Detect which cell encompasses the target text, then output its [x, y] center coordinate. 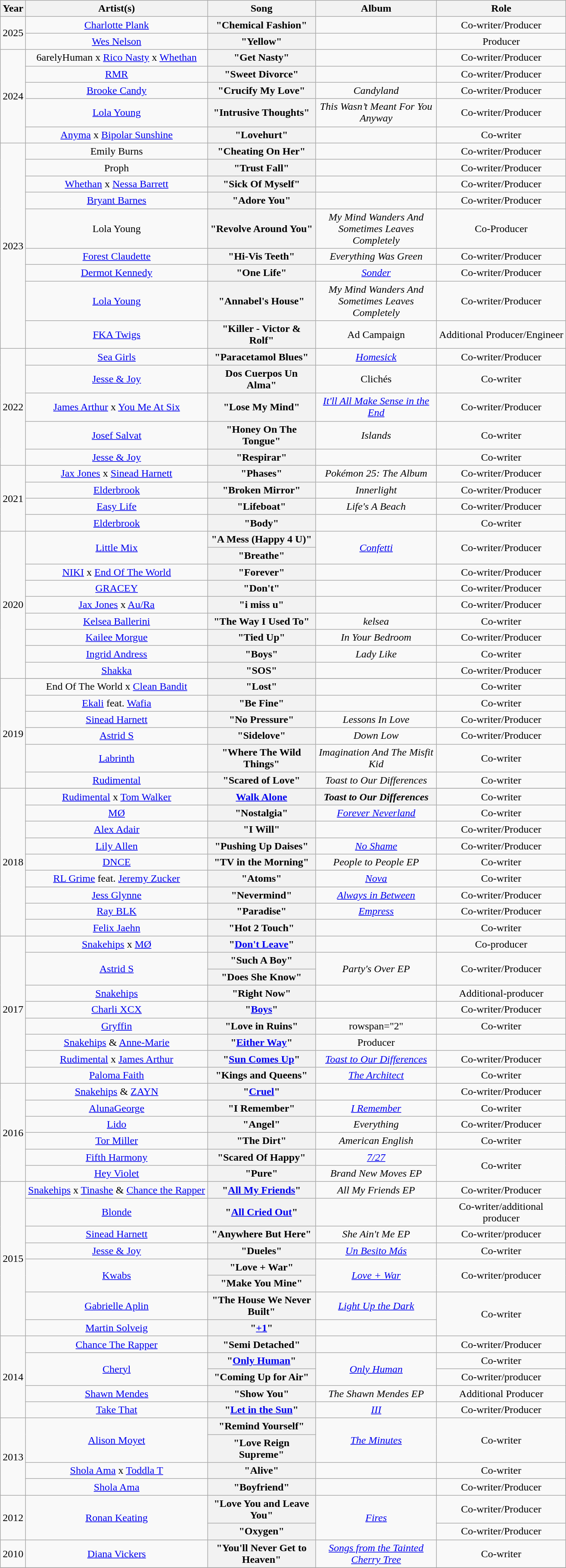
"The House We Never Built" [262, 1305]
End Of The World x Clean Bandit [117, 687]
Empress [376, 911]
Ronan Keating [117, 1517]
"A Mess (Happy 4 U)" [262, 539]
"Semi Detached" [262, 1344]
The Minutes [376, 1441]
Shola Ama x Toddla T [117, 1471]
Down Low [376, 736]
"Does She Know" [262, 977]
Co-producer [501, 944]
"Lose My Mind" [262, 407]
Emily Burns [117, 151]
Rudimental x James Arthur [117, 1059]
"Forever" [262, 572]
Gryffin [117, 1026]
Snakehips x Tinashe & Chance the Rapper [117, 1190]
Chance The Rapper [117, 1344]
Lido [117, 1125]
Un Besito Más [376, 1251]
The Architect [376, 1075]
Forever Neverland [376, 813]
Anyma x Bipolar Sunshine [117, 135]
"Angel" [262, 1125]
Nova [376, 879]
"Don't" [262, 589]
Year [13, 9]
Bryant Barnes [117, 200]
"Love Reign Supreme" [262, 1448]
Snakehips [117, 993]
Snakehips & ZAYN [117, 1091]
The Shawn Mendes EP [376, 1394]
III [376, 1410]
Rudimental [117, 780]
"Coming Up for Air" [262, 1377]
Ray BLK [117, 911]
"Atoms" [262, 879]
"Nostalgia" [262, 813]
Walk Alone [262, 796]
Lady Like [376, 654]
This Wasn’t Meant For You Anyway [376, 113]
Fifth Harmony [117, 1157]
People to People EP [376, 862]
"Be Fine" [262, 703]
Alex Adair [117, 829]
Everything [376, 1125]
"Pure" [262, 1174]
GRACEY [117, 589]
Always in Between [376, 895]
"Love in Ruins" [262, 1026]
2024 [13, 96]
"Only Human" [262, 1360]
Jax Jones x Au/Ra [117, 605]
Party's Over EP [376, 969]
"Remind Yourself" [262, 1426]
Cheryl [117, 1369]
2018 [13, 862]
rowspan="2" [376, 1026]
Song [262, 9]
"All My Friends" [262, 1190]
"Revolve Around You" [262, 228]
Additional Producer/Engineer [501, 335]
AlunaGeorge [117, 1108]
"Sun Comes Up" [262, 1059]
"Where The Wild Things" [262, 758]
Jess Glynne [117, 895]
2013 [13, 1457]
2017 [13, 1010]
Everything Was Green [376, 257]
Additional Producer [501, 1394]
"Sweet Divorce" [262, 74]
Additional-producer [501, 993]
Little Mix [117, 547]
Light Up the Dark [376, 1305]
2016 [13, 1132]
I Remember [376, 1108]
Homesick [376, 357]
"Anywhere But Here" [262, 1234]
Wes Nelson [117, 41]
kelsea [376, 621]
FKA Twigs [117, 335]
"Get Nasty" [262, 58]
Confetti [376, 547]
"Hot 2 Touch" [262, 928]
"Cheating On Her" [262, 151]
Snakehips & Anne-Marie [117, 1042]
"Sidelove" [262, 736]
Lessons In Love [376, 719]
Rudimental x Tom Walker [117, 796]
Candyland [376, 90]
"SOS" [262, 670]
"Cruel" [262, 1091]
2012 [13, 1517]
"Honey On The Tongue" [262, 435]
2022 [13, 407]
"Nevermind" [262, 895]
Hey Violet [117, 1174]
"+1" [262, 1328]
Imagination And The Misfit Kid [376, 758]
Fires [376, 1517]
RMR [117, 74]
"Such A Boy" [262, 961]
Charlotte Plank [117, 25]
"Respirar" [262, 457]
"Alive" [262, 1471]
Ad Campaign [376, 335]
6arelyHuman x Rico Nasty x Whethan [117, 58]
Only Human [376, 1369]
Shakka [117, 670]
"Kings and Queens" [262, 1075]
"Either Way" [262, 1042]
Kailee Morgue [117, 638]
"Dueles" [262, 1251]
"Yellow" [262, 41]
It'll All Make Sense in the End [376, 407]
"Scared Of Happy" [262, 1157]
Artist(s) [117, 9]
Martin Solveig [117, 1328]
No Shame [376, 846]
Kelsea Ballerini [117, 621]
7/27 [376, 1157]
"Breathe" [262, 555]
Labrinth [117, 758]
"Make You Mine" [262, 1283]
"Don't Leave" [262, 944]
Tor Miller [117, 1141]
"Intrusive Thoughts" [262, 113]
"Body" [262, 523]
Jax Jones x Sinead Harnett [117, 474]
Ekali feat. Wafia [117, 703]
"One Life" [262, 273]
"Pushing Up Daises" [262, 846]
Forest Claudette [117, 257]
"Scared of Love" [262, 780]
"You'll Never Get to Heaven" [262, 1553]
2014 [13, 1377]
"Sick Of Myself" [262, 184]
Brooke Candy [117, 90]
Snakehips x MØ [117, 944]
"Crucify My Love" [262, 90]
"Paradise" [262, 911]
Sea Girls [117, 357]
Gabrielle Aplin [117, 1305]
Charli XCX [117, 1010]
Islands [376, 435]
Josef Salvat [117, 435]
2020 [13, 604]
2019 [13, 734]
Role [501, 9]
DNCE [117, 862]
"Oxygen" [262, 1531]
"Love + War" [262, 1267]
2015 [13, 1259]
"Lost" [262, 687]
"The Way I Used To" [262, 621]
Clichés [376, 379]
Brand New Moves EP [376, 1174]
Proph [117, 167]
"TV in the Morning" [262, 862]
"Lovehurt" [262, 135]
MØ [117, 813]
2023 [13, 246]
Paloma Faith [117, 1075]
"Phases" [262, 474]
"Trust Fall" [262, 167]
"I Remember" [262, 1108]
In Your Bedroom [376, 638]
"Chemical Fashion" [262, 25]
All My Friends EP [376, 1190]
"Tied Up" [262, 638]
Dermot Kennedy [117, 273]
Take That [117, 1410]
Songs from the Tainted Cherry Tree [376, 1553]
Lily Allen [117, 846]
"Annabel's House" [262, 301]
"i miss u" [262, 605]
"The Dirt" [262, 1141]
Co-Producer [501, 228]
Alison Moyet [117, 1441]
She Ain't Me EP [376, 1234]
Life's A Beach [376, 506]
"Show You" [262, 1394]
"Right Now" [262, 993]
RL Grime feat. Jeremy Zucker [117, 879]
2010 [13, 1553]
"Adore You" [262, 200]
2021 [13, 498]
Sonder [376, 273]
Dos Cuerpos Un Alma" [262, 379]
Kwabs [117, 1275]
Pokémon 25: The Album [376, 474]
Ingrid Andress [117, 654]
Innerlight [376, 490]
"Killer - Victor & Rolf" [262, 335]
"No Pressure" [262, 719]
"All Cried Out" [262, 1212]
Blonde [117, 1212]
"Paracetamol Blues" [262, 357]
"Boyfriend" [262, 1487]
2025 [13, 33]
Shawn Mendes [117, 1394]
Shola Ama [117, 1487]
"Love You and Leave You" [262, 1509]
NIKI x End Of The World [117, 572]
"Hi-Vis Teeth" [262, 257]
Diana Vickers [117, 1553]
Whethan x Nessa Barrett [117, 184]
Love + War [376, 1275]
"Lifeboat" [262, 506]
"Let in the Sun" [262, 1410]
Album [376, 9]
Felix Jaehn [117, 928]
Co-writer/additionalproducer [501, 1212]
"I Will" [262, 829]
American English [376, 1141]
James Arthur x You Me At Six [117, 407]
Easy Life [117, 506]
"Broken Mirror" [262, 490]
